For the text-containing cell, return its midpoint in [X, Y] coordinate format. 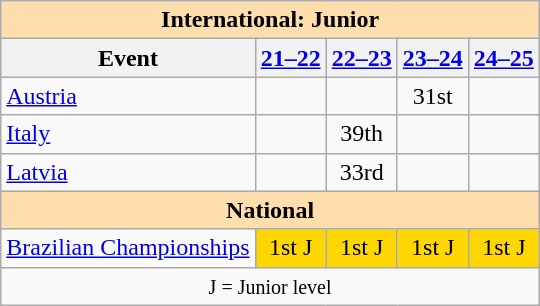
23–24 [432, 58]
National [270, 210]
31st [432, 96]
International: Junior [270, 20]
Event [128, 58]
J = Junior level [270, 286]
Latvia [128, 172]
Brazilian Championships [128, 248]
21–22 [290, 58]
22–23 [362, 58]
24–25 [504, 58]
Austria [128, 96]
33rd [362, 172]
39th [362, 134]
Italy [128, 134]
